Capture the cell that displays the provided text and extract its [X, Y] central coordinate. 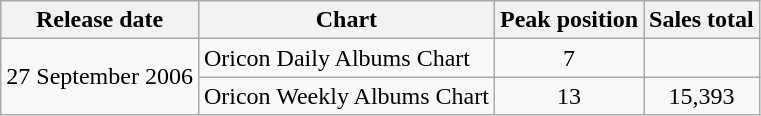
Sales total [702, 20]
Oricon Daily Albums Chart [346, 58]
Chart [346, 20]
13 [568, 96]
15,393 [702, 96]
Release date [100, 20]
Peak position [568, 20]
27 September 2006 [100, 77]
7 [568, 58]
Oricon Weekly Albums Chart [346, 96]
